For the text-containing cell, return its midpoint in (x, y) coordinate format. 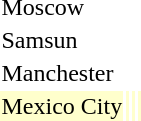
Mexico City (62, 106)
Samsun (62, 40)
Manchester (62, 73)
